Scan for the cell matching the given text and deliver its (X, Y) coordinate at center. 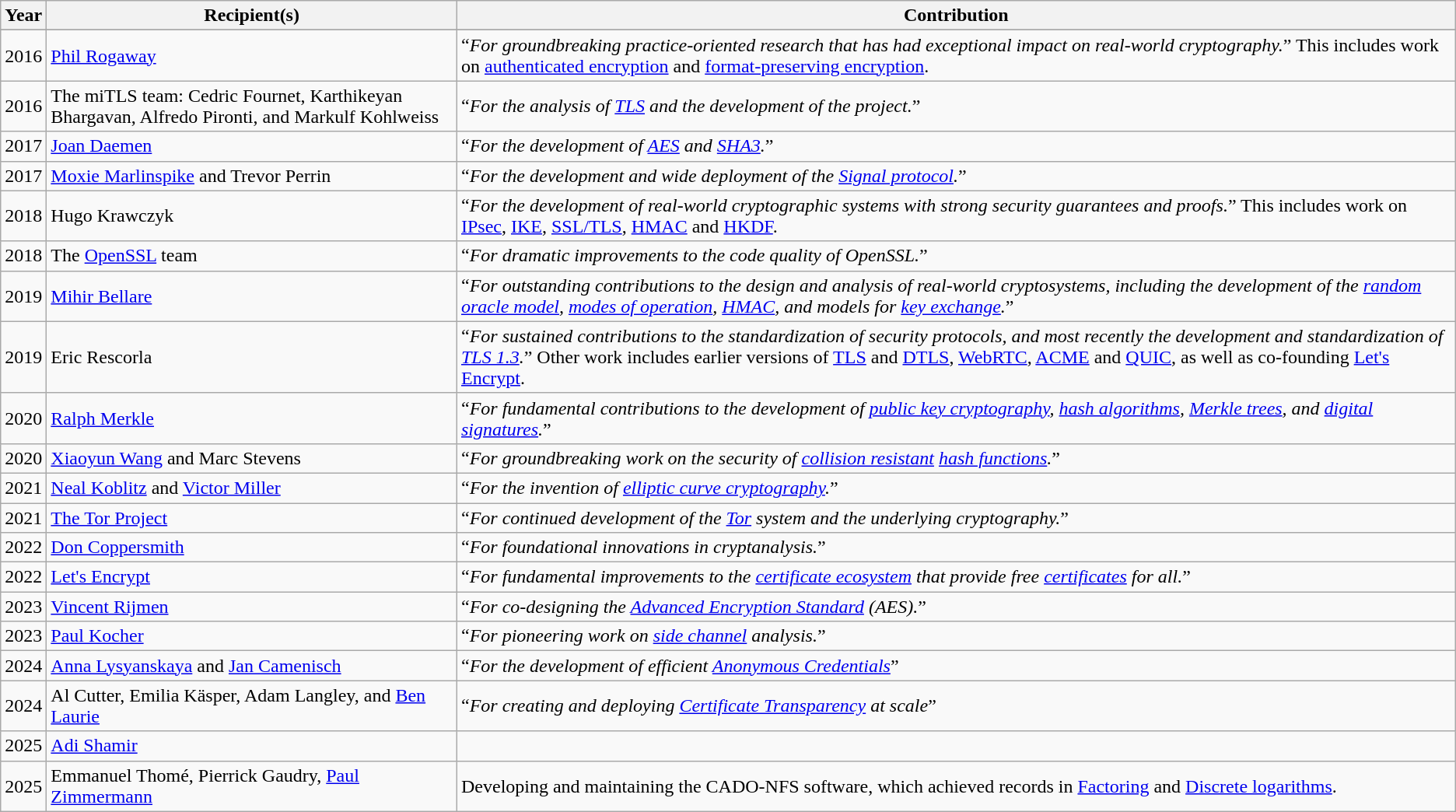
“For dramatic improvements to the code quality of OpenSSL.” (956, 256)
Hugo Krawczyk (252, 216)
Don Coppersmith (252, 548)
“For the development and wide deployment of the Signal protocol.” (956, 176)
The Tor Project (252, 517)
Joan Daemen (252, 146)
The OpenSSL team (252, 256)
Recipient(s) (252, 16)
Anna Lysyanskaya and Jan Camenisch (252, 666)
“For fundamental improvements to the certificate ecosystem that provide free certificates for all.” (956, 577)
“For co-designing the Advanced Encryption Standard (AES).” (956, 607)
“For foundational innovations in cryptanalysis.” (956, 548)
“For groundbreaking work on the security of collision resistant hash functions.” (956, 458)
Moxie Marlinspike and Trevor Perrin (252, 176)
Phil Rogaway (252, 56)
“For the analysis of TLS and the development of the project.” (956, 106)
Ralph Merkle (252, 418)
“For creating and deploying Certificate Transparency at scale” (956, 706)
“For the development of AES and SHA3.” (956, 146)
Xiaoyun Wang and Marc Stevens (252, 458)
Al Cutter, Emilia Käsper, Adam Langley, and Ben Laurie (252, 706)
The miTLS team: Cedric Fournet, Karthikeyan Bhargavan, Alfredo Pironti, and Markulf Kohlweiss (252, 106)
Eric Rescorla (252, 357)
Mihir Bellare (252, 296)
“For continued development of the Tor system and the underlying cryptography.” (956, 517)
Vincent Rijmen (252, 607)
Paul Kocher (252, 636)
“For the development of efficient Anonymous Credentials” (956, 666)
Developing and maintaining the CADO-NFS software, which achieved records in Factoring and Discrete logarithms. (956, 786)
Neal Koblitz and Victor Miller (252, 488)
Year (23, 16)
Emmanuel Thomé, Pierrick Gaudry, Paul Zimmermann (252, 786)
“For the invention of elliptic curve cryptography.” (956, 488)
Let's Encrypt (252, 577)
Adi Shamir (252, 746)
Contribution (956, 16)
“For pioneering work on side channel analysis.” (956, 636)
“For fundamental contributions to the development of public key cryptography, hash algorithms, Merkle trees, and digital signatures.” (956, 418)
